Detect which cell encompasses the target text, then output its (X, Y) center coordinate. 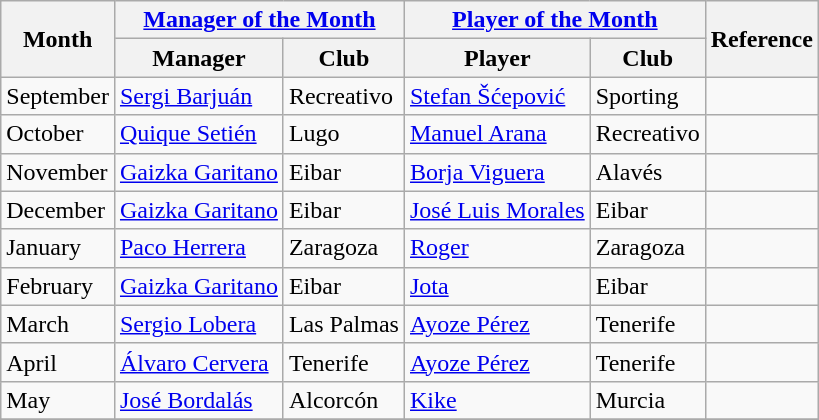
Manager (198, 58)
October (58, 134)
Sergi Barjuán (198, 96)
José Luis Morales (497, 210)
Player (497, 58)
Manager of the Month (259, 20)
Player of the Month (554, 20)
Reference (762, 39)
December (58, 210)
Alcorcón (344, 400)
Sergio Lobera (198, 324)
Kike (497, 400)
Paco Herrera (198, 248)
Manuel Arana (497, 134)
May (58, 400)
Month (58, 39)
September (58, 96)
Murcia (648, 400)
Borja Viguera (497, 172)
March (58, 324)
Las Palmas (344, 324)
Sporting (648, 96)
Álvaro Cervera (198, 362)
Jota (497, 286)
Alavés (648, 172)
April (58, 362)
Quique Setién (198, 134)
Roger (497, 248)
February (58, 286)
January (58, 248)
November (58, 172)
Lugo (344, 134)
José Bordalás (198, 400)
Stefan Šćepović (497, 96)
